Search for the cell housing the specified text and yield its [X, Y] center coordinate. 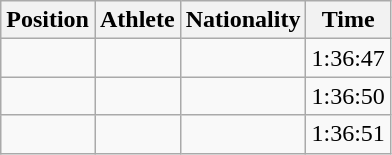
Position [48, 20]
Nationality [243, 20]
Athlete [137, 20]
Time [348, 20]
1:36:50 [348, 96]
1:36:47 [348, 58]
1:36:51 [348, 134]
